Return the (x, y) coordinate for the center point of the cell that contains the specified text.  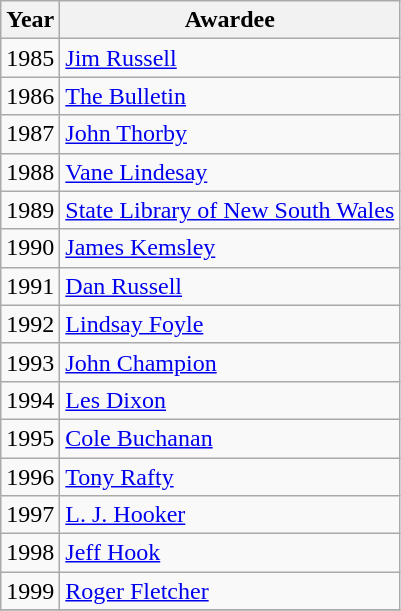
L. J. Hooker (230, 515)
1991 (30, 286)
1988 (30, 172)
Les Dixon (230, 400)
1997 (30, 515)
John Champion (230, 362)
1998 (30, 553)
1993 (30, 362)
Year (30, 20)
1994 (30, 400)
Lindsay Foyle (230, 324)
Dan Russell (230, 286)
1989 (30, 210)
1996 (30, 477)
1985 (30, 58)
1986 (30, 96)
Jeff Hook (230, 553)
Vane Lindesay (230, 172)
1992 (30, 324)
Tony Rafty (230, 477)
James Kemsley (230, 248)
1990 (30, 248)
The Bulletin (230, 96)
Roger Fletcher (230, 591)
Jim Russell (230, 58)
Cole Buchanan (230, 438)
1999 (30, 591)
John Thorby (230, 134)
1995 (30, 438)
1987 (30, 134)
Awardee (230, 20)
State Library of New South Wales (230, 210)
